Determine the (X, Y) coordinate at the center of the cell enclosing the given text.  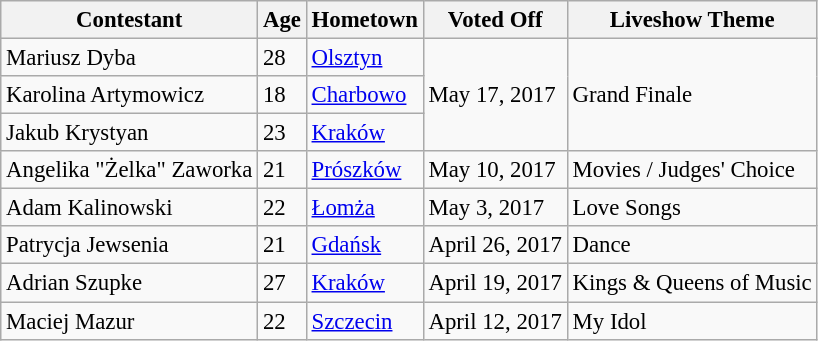
May 3, 2017 (495, 208)
May 10, 2017 (495, 170)
My Idol (692, 321)
Szczecin (364, 321)
April 12, 2017 (495, 321)
Mariusz Dyba (130, 58)
April 26, 2017 (495, 245)
Hometown (364, 20)
Charbowo (364, 95)
April 19, 2017 (495, 283)
Love Songs (692, 208)
Prószków (364, 170)
Gdańsk (364, 245)
Contestant (130, 20)
Karolina Artymowicz (130, 95)
Kings & Queens of Music (692, 283)
Liveshow Theme (692, 20)
23 (282, 133)
Maciej Mazur (130, 321)
Age (282, 20)
27 (282, 283)
Adrian Szupke (130, 283)
May 17, 2017 (495, 96)
18 (282, 95)
Olsztyn (364, 58)
Dance (692, 245)
Voted Off (495, 20)
28 (282, 58)
Angelika "Żelka" Zaworka (130, 170)
Jakub Krystyan (130, 133)
Movies / Judges' Choice (692, 170)
Patrycja Jewsenia (130, 245)
Adam Kalinowski (130, 208)
Grand Finale (692, 96)
Łomża (364, 208)
